For the text-containing cell, return its midpoint in [X, Y] coordinate format. 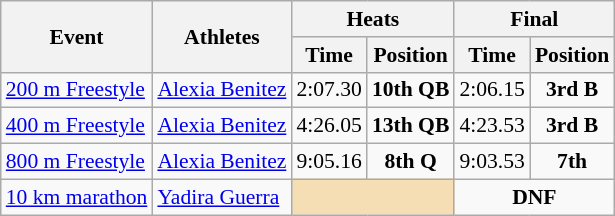
9:05.16 [328, 162]
Yadira Guerra [222, 197]
7th [572, 162]
10th QB [410, 90]
DNF [534, 197]
Athletes [222, 36]
2:06.15 [492, 90]
13th QB [410, 126]
400 m Freestyle [77, 126]
Event [77, 36]
Heats [372, 19]
800 m Freestyle [77, 162]
2:07.30 [328, 90]
200 m Freestyle [77, 90]
4:26.05 [328, 126]
9:03.53 [492, 162]
10 km marathon [77, 197]
Final [534, 19]
4:23.53 [492, 126]
8th Q [410, 162]
